Scan for the cell matching the given text and deliver its [X, Y] coordinate at center. 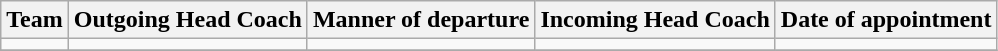
Date of appointment [886, 20]
Manner of departure [420, 20]
Team [35, 20]
Outgoing Head Coach [188, 20]
Incoming Head Coach [655, 20]
